Scan for the cell matching the given text and deliver its [x, y] coordinate at center. 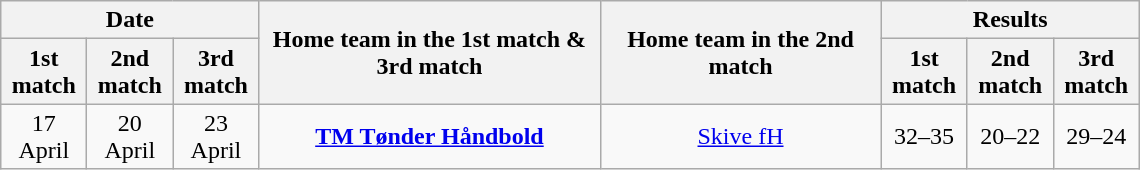
17 April [44, 136]
Home team in the 1st match & 3rd match [430, 52]
20 April [130, 136]
32–35 [924, 136]
Results [1010, 20]
20–22 [1010, 136]
Home team in the 2nd match [740, 52]
Date [130, 20]
TM Tønder Håndbold [430, 136]
Skive fH [740, 136]
23 April [216, 136]
29–24 [1096, 136]
